Capture the cell that displays the provided text and extract its [X, Y] central coordinate. 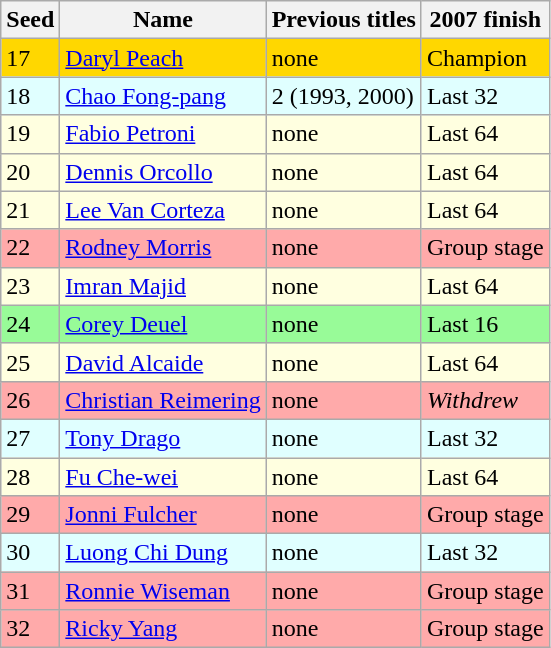
Rodney Morris [163, 248]
Dennis Orcollo [163, 172]
29 [30, 515]
25 [30, 362]
Previous titles [344, 20]
20 [30, 172]
Seed [30, 20]
Christian Reimering [163, 400]
Name [163, 20]
26 [30, 400]
Ronnie Wiseman [163, 591]
32 [30, 629]
23 [30, 286]
Last 16 [485, 324]
Daryl Peach [163, 58]
Luong Chi Dung [163, 553]
Lee Van Corteza [163, 210]
Tony Drago [163, 438]
24 [30, 324]
David Alcaide [163, 362]
28 [30, 477]
2007 finish [485, 20]
30 [30, 553]
Champion [485, 58]
2 (1993, 2000) [344, 96]
Ricky Yang [163, 629]
21 [30, 210]
Corey Deuel [163, 324]
Fu Che-wei [163, 477]
17 [30, 58]
19 [30, 134]
18 [30, 96]
27 [30, 438]
Withdrew [485, 400]
Fabio Petroni [163, 134]
Jonni Fulcher [163, 515]
Chao Fong-pang [163, 96]
Imran Majid [163, 286]
31 [30, 591]
22 [30, 248]
